Output the [x, y] coordinate of the center of the cell containing the given text.  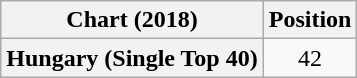
Chart (2018) [132, 20]
42 [310, 58]
Position [310, 20]
Hungary (Single Top 40) [132, 58]
